Extract the (x, y) coordinate from the center of the cell holding the provided text.  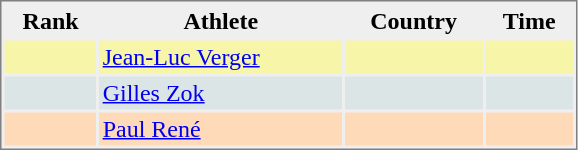
Athlete (221, 20)
Gilles Zok (221, 92)
Paul René (221, 128)
Country (414, 20)
Time (529, 20)
Rank (50, 20)
Jean-Luc Verger (221, 56)
